Provide the [X, Y] coordinate of the cell's center where the given text is located.  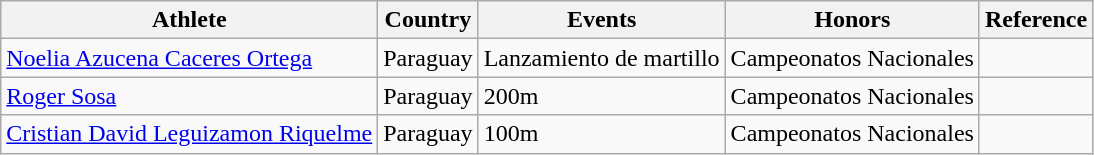
Honors [852, 20]
Athlete [190, 20]
Lanzamiento de martillo [602, 58]
200m [602, 96]
Cristian David Leguizamon Riquelme [190, 134]
100m [602, 134]
Roger Sosa [190, 96]
Country [428, 20]
Reference [1036, 20]
Events [602, 20]
Noelia Azucena Caceres Ortega [190, 58]
